Pinpoint the cell where the given text exists, returning its [X, Y] midpoint coordinate. 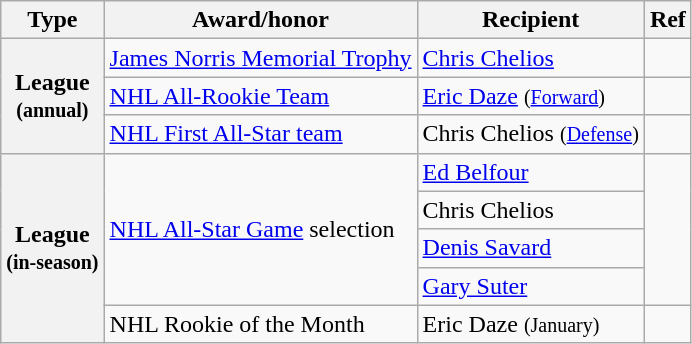
Denis Savard [530, 248]
Gary Suter [530, 286]
League(annual) [52, 96]
Ed Belfour [530, 172]
NHL Rookie of the Month [260, 324]
NHL All-Star Game selection [260, 229]
Eric Daze (Forward) [530, 96]
NHL All-Rookie Team [260, 96]
NHL First All-Star team [260, 134]
Type [52, 20]
League(in-season) [52, 248]
Award/honor [260, 20]
Eric Daze (January) [530, 324]
Chris Chelios (Defense) [530, 134]
Ref [668, 20]
Recipient [530, 20]
James Norris Memorial Trophy [260, 58]
